Locate the cell with the specified text and output its [x, y] center coordinate. 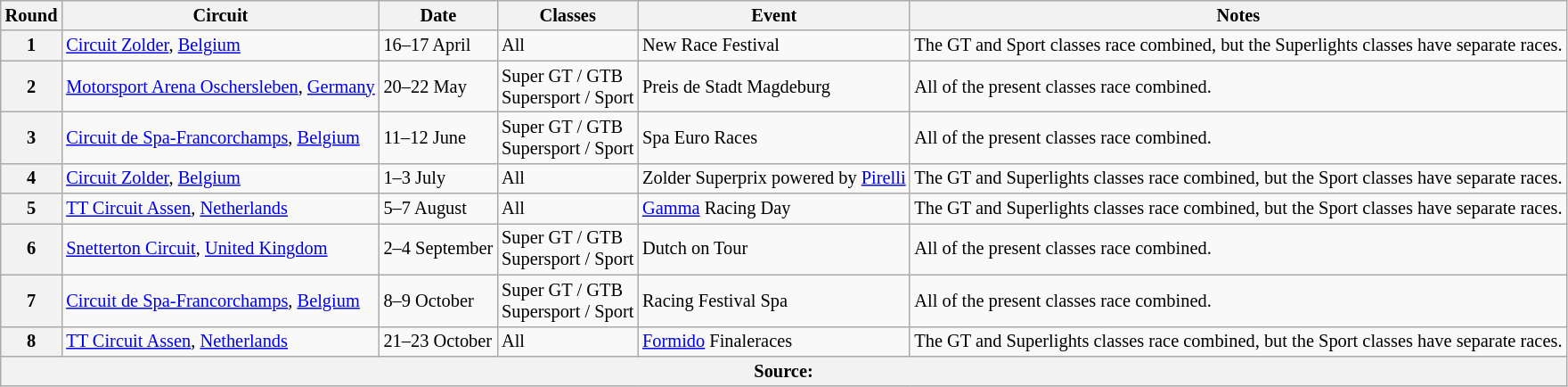
Racing Festival Spa [773, 301]
Event [773, 15]
20–22 May [438, 86]
1 [32, 45]
8–9 October [438, 301]
Motorsport Arena Oschersleben, Germany [220, 86]
21–23 October [438, 342]
5–7 August [438, 209]
Snetterton Circuit, United Kingdom [220, 249]
1–3 July [438, 178]
Preis de Stadt Magdeburg [773, 86]
Notes [1238, 15]
Zolder Superprix powered by Pirelli [773, 178]
New Race Festival [773, 45]
Date [438, 15]
Classes [568, 15]
6 [32, 249]
Round [32, 15]
Dutch on Tour [773, 249]
Circuit [220, 15]
2–4 September [438, 249]
3 [32, 137]
Gamma Racing Day [773, 209]
Spa Euro Races [773, 137]
7 [32, 301]
Formido Finaleraces [773, 342]
16–17 April [438, 45]
8 [32, 342]
2 [32, 86]
Source: [784, 371]
11–12 June [438, 137]
4 [32, 178]
5 [32, 209]
The GT and Sport classes race combined, but the Superlights classes have separate races. [1238, 45]
